Capture the cell that displays the provided text and extract its (x, y) central coordinate. 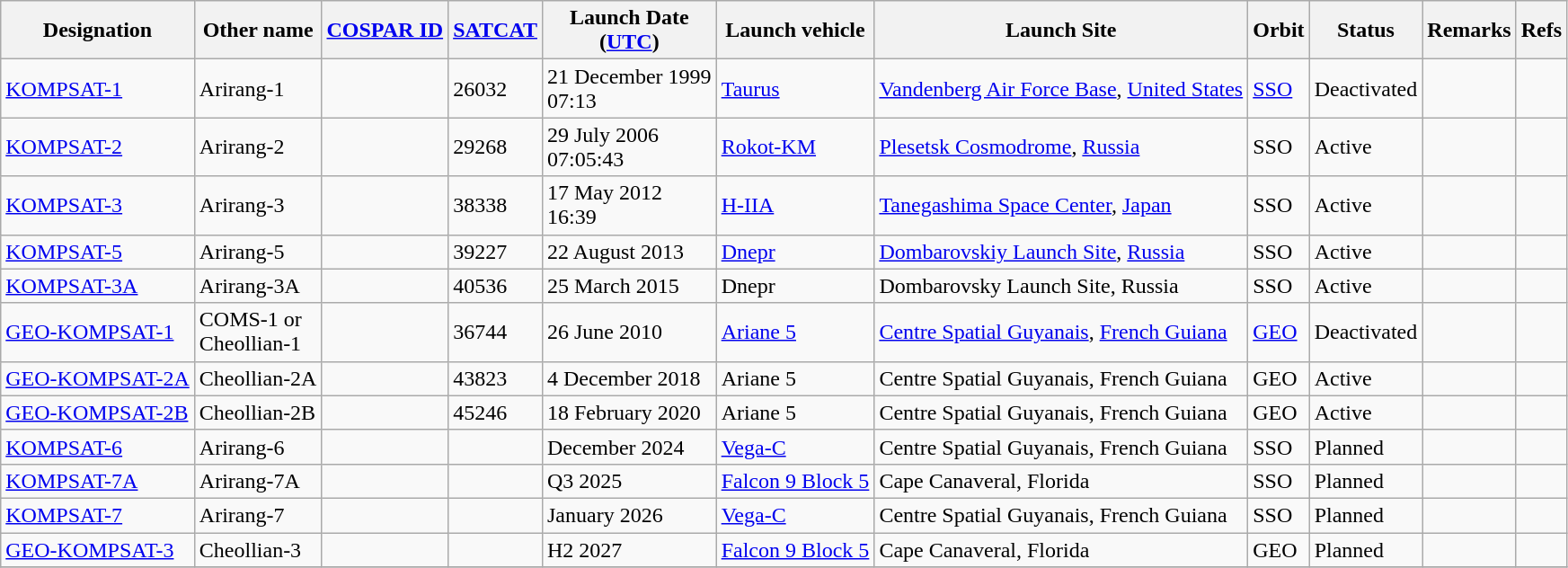
Cheollian-2B (258, 413)
Arirang-3 (258, 205)
Status (1366, 31)
Arirang-7A (258, 481)
Designation (98, 31)
Cheollian-2A (258, 378)
Arirang-7 (258, 515)
45246 (496, 413)
SATCAT (496, 31)
Other name (258, 31)
January 2026 (629, 515)
KOMPSAT-7 (98, 515)
GEO-KOMPSAT-2A (98, 378)
KOMPSAT-6 (98, 447)
GEO-KOMPSAT-1 (98, 333)
Arirang-1 (258, 88)
H2 2027 (629, 549)
COSPAR ID (385, 31)
Refs (1541, 31)
Launch vehicle (795, 31)
GEO-KOMPSAT-2B (98, 413)
Arirang-6 (258, 447)
COMS-1 orCheollian-1 (258, 333)
43823 (496, 378)
29268 (496, 147)
KOMPSAT-1 (98, 88)
H-IIA (795, 205)
Tanegashima Space Center, Japan (1061, 205)
Dombarovskiy Launch Site, Russia (1061, 252)
36744 (496, 333)
17 May 201216:39 (629, 205)
KOMPSAT-3 (98, 205)
Arirang-3A (258, 286)
Taurus (795, 88)
Launch Date(UTC) (629, 31)
Q3 2025 (629, 481)
29 July 200607:05:43 (629, 147)
KOMPSAT-7A (98, 481)
Orbit (1279, 31)
Plesetsk Cosmodrome, Russia (1061, 147)
Rokot-KM (795, 147)
KOMPSAT-5 (98, 252)
39227 (496, 252)
Arirang-5 (258, 252)
KOMPSAT-2 (98, 147)
26 June 2010 (629, 333)
GEO-KOMPSAT-3 (98, 549)
25 March 2015 (629, 286)
21 December 199907:13 (629, 88)
December 2024 (629, 447)
4 December 2018 (629, 378)
KOMPSAT-3A (98, 286)
Vandenberg Air Force Base, United States (1061, 88)
26032 (496, 88)
Cheollian-3 (258, 549)
22 August 2013 (629, 252)
38338 (496, 205)
Arirang-2 (258, 147)
Launch Site (1061, 31)
18 February 2020 (629, 413)
Dombarovsky Launch Site, Russia (1061, 286)
40536 (496, 286)
Remarks (1469, 31)
